Search for the cell housing the specified text and yield its [x, y] center coordinate. 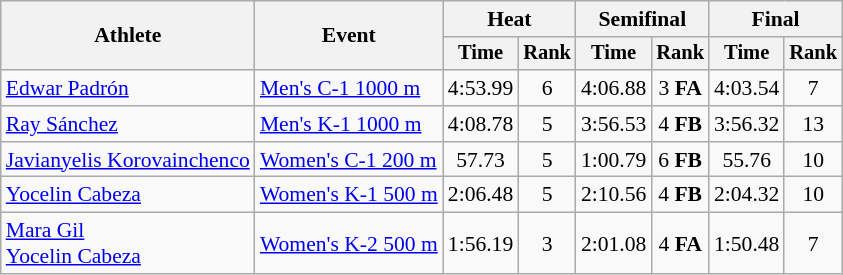
Semifinal [642, 19]
2:06.48 [480, 195]
4 FA [680, 244]
Heat [510, 19]
4:03.54 [746, 88]
3:56.32 [746, 124]
Ray Sánchez [128, 124]
1:50.48 [746, 244]
4:53.99 [480, 88]
Final [776, 19]
3:56.53 [614, 124]
Men's C-1 1000 m [349, 88]
Athlete [128, 36]
Mara GilYocelin Cabeza [128, 244]
Yocelin Cabeza [128, 195]
2:10.56 [614, 195]
1:56.19 [480, 244]
13 [813, 124]
Women's K-1 500 m [349, 195]
4:06.88 [614, 88]
Edwar Padrón [128, 88]
4:08.78 [480, 124]
2:01.08 [614, 244]
Women's C-1 200 m [349, 160]
6 [547, 88]
Event [349, 36]
6 FB [680, 160]
Men's K-1 1000 m [349, 124]
3 [547, 244]
57.73 [480, 160]
3 FA [680, 88]
1:00.79 [614, 160]
Women's K-2 500 m [349, 244]
2:04.32 [746, 195]
Javianyelis Korovainchenco [128, 160]
55.76 [746, 160]
